Detect which cell encompasses the target text, then output its [X, Y] center coordinate. 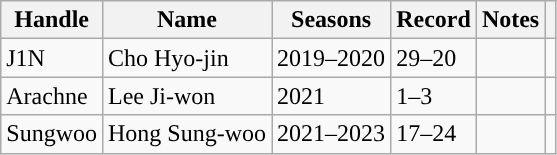
Record [434, 20]
Seasons [332, 20]
29–20 [434, 58]
Lee Ji-won [186, 96]
Name [186, 20]
J1N [52, 58]
Notes [510, 20]
Handle [52, 20]
Hong Sung-woo [186, 134]
2019–2020 [332, 58]
17–24 [434, 134]
2021 [332, 96]
1–3 [434, 96]
2021–2023 [332, 134]
Sungwoo [52, 134]
Arachne [52, 96]
Cho Hyo-jin [186, 58]
